Locate the cell with the specified text and output its (x, y) center coordinate. 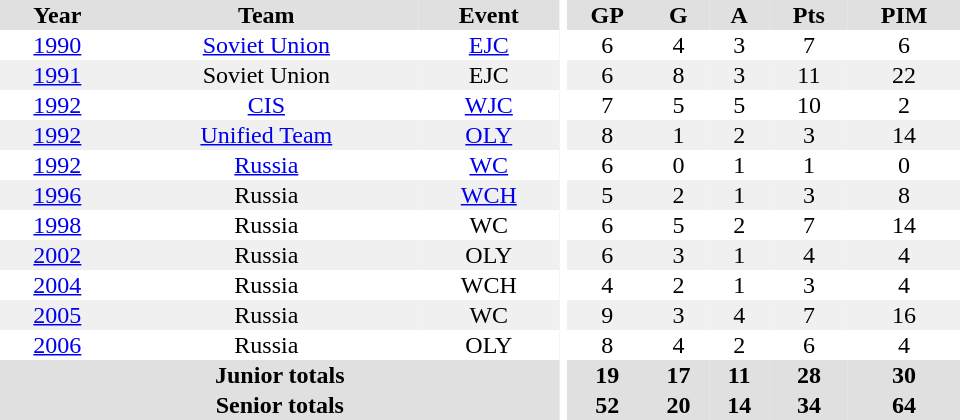
CIS (266, 105)
Junior totals (280, 375)
Pts (810, 15)
Team (266, 15)
19 (607, 375)
1990 (58, 45)
1998 (58, 225)
9 (607, 315)
G (678, 15)
Senior totals (280, 405)
Unified Team (266, 135)
GP (607, 15)
A (740, 15)
2006 (58, 345)
30 (904, 375)
20 (678, 405)
34 (810, 405)
PIM (904, 15)
10 (810, 105)
2002 (58, 255)
64 (904, 405)
1991 (58, 75)
WJC (489, 105)
Event (489, 15)
17 (678, 375)
16 (904, 315)
Year (58, 15)
1996 (58, 195)
28 (810, 375)
2004 (58, 285)
2005 (58, 315)
22 (904, 75)
52 (607, 405)
